Determine the [X, Y] coordinate at the center of the cell enclosing the given text.  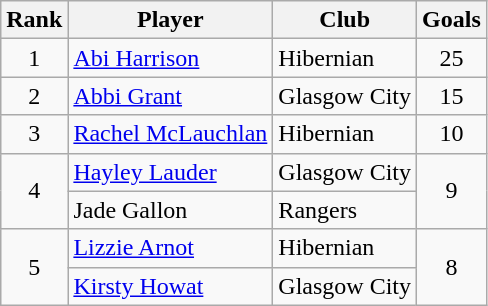
Rank [34, 20]
Player [170, 20]
8 [452, 267]
2 [34, 96]
9 [452, 191]
4 [34, 191]
Abbi Grant [170, 96]
Abi Harrison [170, 58]
Lizzie Arnot [170, 248]
Goals [452, 20]
Hayley Lauder [170, 172]
Kirsty Howat [170, 286]
Rangers [345, 210]
10 [452, 134]
Jade Gallon [170, 210]
25 [452, 58]
15 [452, 96]
5 [34, 267]
Rachel McLauchlan [170, 134]
1 [34, 58]
Club [345, 20]
3 [34, 134]
